Detect which cell encompasses the target text, then output its (X, Y) center coordinate. 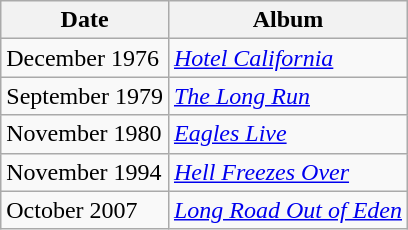
November 1980 (85, 134)
Date (85, 20)
September 1979 (85, 96)
Long Road Out of Eden (288, 210)
The Long Run (288, 96)
Hell Freezes Over (288, 172)
October 2007 (85, 210)
Eagles Live (288, 134)
December 1976 (85, 58)
November 1994 (85, 172)
Album (288, 20)
Hotel California (288, 58)
